Return [X, Y] of the center of cell containing provided text 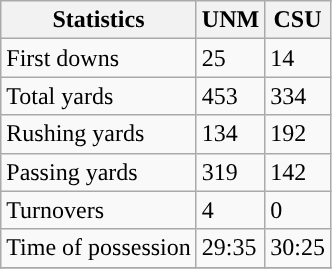
192 [298, 134]
334 [298, 96]
Passing yards [99, 172]
UNM [230, 20]
Time of possession [99, 248]
Statistics [99, 20]
319 [230, 172]
142 [298, 172]
134 [230, 134]
29:35 [230, 248]
0 [298, 210]
Total yards [99, 96]
25 [230, 58]
Turnovers [99, 210]
4 [230, 210]
453 [230, 96]
Rushing yards [99, 134]
14 [298, 58]
CSU [298, 20]
First downs [99, 58]
30:25 [298, 248]
